Locate the cell with the specified text and output its [X, Y] center coordinate. 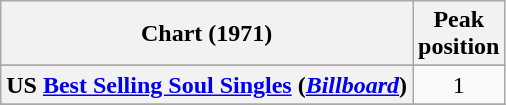
Peakposition [459, 34]
US Best Selling Soul Singles (Billboard) [207, 85]
Chart (1971) [207, 34]
1 [459, 85]
